Return the [x, y] coordinate for the center point of the cell that contains the specified text.  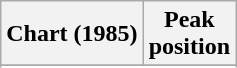
Peakposition [189, 34]
Chart (1985) [72, 34]
